Return [X, Y] of the center of cell containing provided text 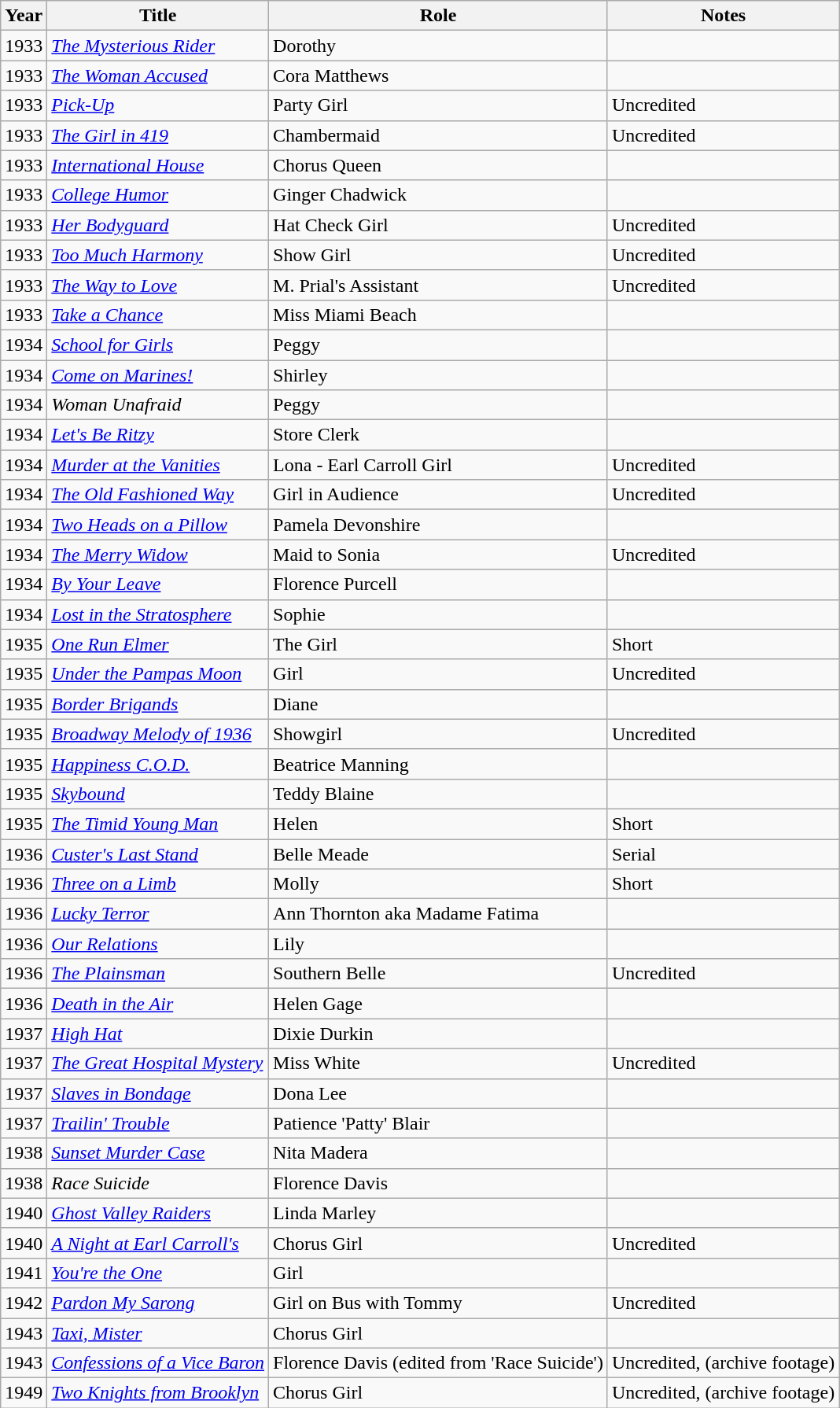
Florence Purcell [439, 584]
Lona - Earl Carroll Girl [439, 465]
A Night at Earl Carroll's [158, 1243]
Girl in Audience [439, 495]
Race Suicide [158, 1183]
Two Heads on a Pillow [158, 525]
Helen Gage [439, 1004]
The Girl [439, 644]
College Humor [158, 195]
Chambermaid [439, 135]
Miss White [439, 1063]
Southern Belle [439, 974]
Slaves in Bondage [158, 1093]
Ginger Chadwick [439, 195]
Sophie [439, 614]
Party Girl [439, 105]
Linda Marley [439, 1213]
Lucky Terror [158, 914]
1941 [24, 1273]
Murder at the Vanities [158, 465]
The Woman Accused [158, 76]
Patience 'Patty' Blair [439, 1123]
M. Prial's Assistant [439, 285]
Store Clerk [439, 435]
High Hat [158, 1034]
Trailin' Trouble [158, 1123]
Border Brigands [158, 704]
One Run Elmer [158, 644]
Taxi, Mister [158, 1333]
Happiness C.O.D. [158, 764]
Serial [723, 853]
Three on a Limb [158, 884]
Broadway Melody of 1936 [158, 734]
Ghost Valley Raiders [158, 1213]
The Way to Love [158, 285]
The Great Hospital Mystery [158, 1063]
Too Much Harmony [158, 255]
Role [439, 16]
Under the Pampas Moon [158, 674]
Take a Chance [158, 315]
The Old Fashioned Way [158, 495]
Custer's Last Stand [158, 853]
Florence Davis [439, 1183]
Our Relations [158, 944]
School for Girls [158, 345]
Belle Meade [439, 853]
Miss Miami Beach [439, 315]
Molly [439, 884]
Come on Marines! [158, 375]
Girl on Bus with Tommy [439, 1303]
Dorothy [439, 46]
Chorus Queen [439, 165]
Nita Madera [439, 1153]
Let's Be Ritzy [158, 435]
By Your Leave [158, 584]
Death in the Air [158, 1004]
Pamela Devonshire [439, 525]
The Girl in 419 [158, 135]
International House [158, 165]
Diane [439, 704]
Sunset Murder Case [158, 1153]
Maid to Sonia [439, 555]
Year [24, 16]
The Merry Widow [158, 555]
The Timid Young Man [158, 824]
Dixie Durkin [439, 1034]
Confessions of a Vice Baron [158, 1363]
The Mysterious Rider [158, 46]
Lily [439, 944]
Pick-Up [158, 105]
Beatrice Manning [439, 764]
Her Bodyguard [158, 225]
Skybound [158, 794]
1942 [24, 1303]
You're the One [158, 1273]
Helen [439, 824]
Ann Thornton aka Madame Fatima [439, 914]
Cora Matthews [439, 76]
Title [158, 16]
Two Knights from Brooklyn [158, 1393]
Show Girl [439, 255]
Shirley [439, 375]
Showgirl [439, 734]
Dona Lee [439, 1093]
Lost in the Stratosphere [158, 614]
Pardon My Sarong [158, 1303]
Woman Unafraid [158, 405]
1949 [24, 1393]
The Plainsman [158, 974]
Teddy Blaine [439, 794]
Florence Davis (edited from 'Race Suicide') [439, 1363]
Notes [723, 16]
Hat Check Girl [439, 225]
